Scan for the cell matching the given text and deliver its (X, Y) coordinate at center. 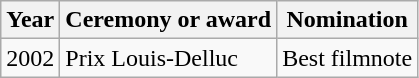
Nomination (348, 20)
Year (30, 20)
Prix Louis-Delluc (168, 58)
2002 (30, 58)
Best filmnote (348, 58)
Ceremony or award (168, 20)
